Provide the [X, Y] coordinate of the cell's center where the given text is located.  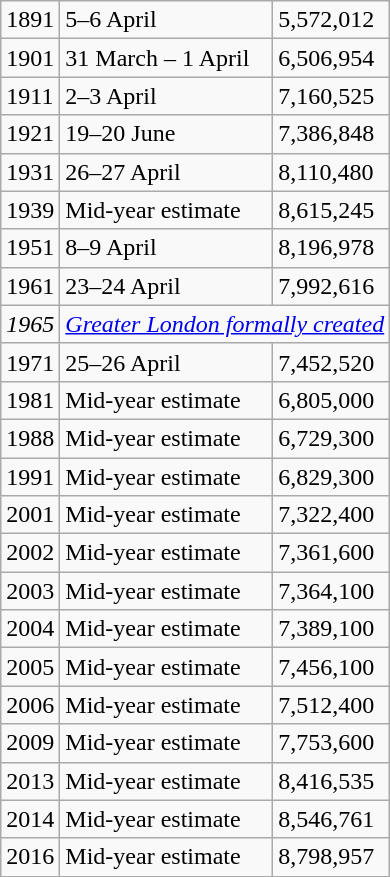
7,322,400 [332, 515]
19–20 June [166, 134]
1981 [30, 400]
2014 [30, 819]
1991 [30, 477]
2001 [30, 515]
2009 [30, 743]
1939 [30, 210]
1911 [30, 96]
7,753,600 [332, 743]
2005 [30, 667]
6,829,300 [332, 477]
2016 [30, 857]
8,615,245 [332, 210]
1951 [30, 248]
Greater London formally created [225, 324]
7,452,520 [332, 362]
2013 [30, 781]
8,196,978 [332, 248]
8–9 April [166, 248]
2003 [30, 591]
7,160,525 [332, 96]
7,364,100 [332, 591]
5–6 April [166, 20]
7,386,848 [332, 134]
8,798,957 [332, 857]
7,512,400 [332, 705]
1901 [30, 58]
2006 [30, 705]
8,416,535 [332, 781]
26–27 April [166, 172]
6,506,954 [332, 58]
6,805,000 [332, 400]
2002 [30, 553]
8,110,480 [332, 172]
1971 [30, 362]
6,729,300 [332, 438]
25–26 April [166, 362]
23–24 April [166, 286]
1921 [30, 134]
8,546,761 [332, 819]
1988 [30, 438]
2–3 April [166, 96]
1961 [30, 286]
5,572,012 [332, 20]
7,992,616 [332, 286]
1891 [30, 20]
1965 [30, 324]
7,389,100 [332, 629]
1931 [30, 172]
7,361,600 [332, 553]
31 March – 1 April [166, 58]
7,456,100 [332, 667]
2004 [30, 629]
